Locate the cell with the specified text and output its [X, Y] center coordinate. 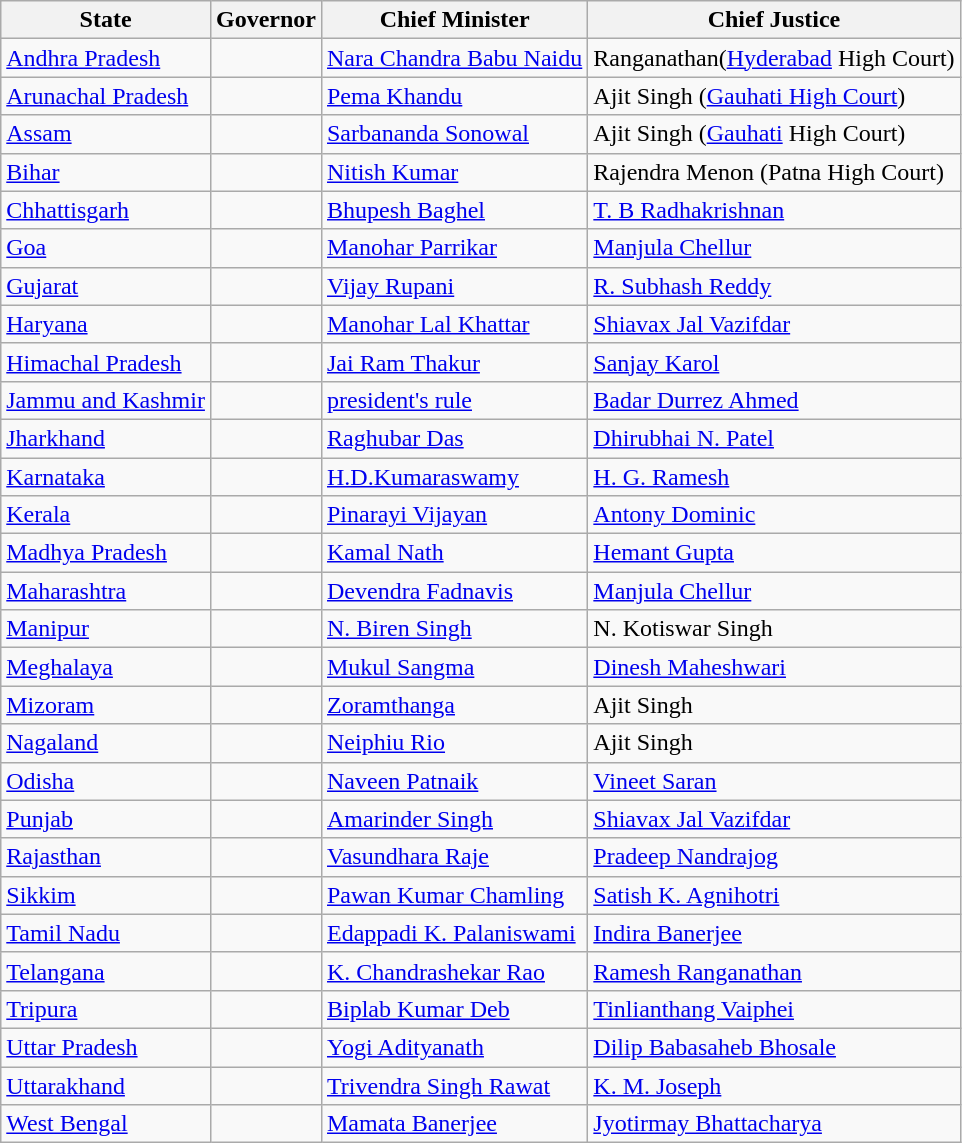
Madhya Pradesh [106, 553]
Rajasthan [106, 857]
Vineet Saran [774, 781]
Sanjay Karol [774, 362]
Dilip Babasaheb Bhosale [774, 1047]
Chhattisgarh [106, 210]
Mamata Banerjee [454, 1124]
Rajendra Menon (Patna High Court) [774, 172]
Uttar Pradesh [106, 1047]
Nara Chandra Babu Naidu [454, 58]
Nagaland [106, 743]
Pema Khandu [454, 96]
Tamil Nadu [106, 933]
Edappadi K. Palaniswami [454, 933]
Neiphiu Rio [454, 743]
K. M. Joseph [774, 1085]
Manipur [106, 629]
Jharkhand [106, 438]
Raghubar Das [454, 438]
Manohar Parrikar [454, 248]
Jammu and Kashmir [106, 400]
Arunachal Pradesh [106, 96]
Mukul Sangma [454, 667]
R. Subhash Reddy [774, 286]
Andhra Pradesh [106, 58]
president's rule [454, 400]
T. B Radhakrishnan [774, 210]
H. G. Ramesh [774, 477]
Kerala [106, 515]
Sarbananda Sonowal [454, 134]
Maharashtra [106, 591]
Sikkim [106, 895]
Antony Dominic [774, 515]
Hemant Gupta [774, 553]
Pradeep Nandrajog [774, 857]
Uttarakhand [106, 1085]
K. Chandrashekar Rao [454, 971]
Dinesh Maheshwari [774, 667]
Pawan Kumar Chamling [454, 895]
Zoramthanga [454, 705]
N. Kotiswar Singh [774, 629]
Haryana [106, 324]
Punjab [106, 819]
Chief Justice [774, 20]
Vijay Rupani [454, 286]
Ramesh Ranganathan [774, 971]
Mizoram [106, 705]
Assam [106, 134]
Trivendra Singh Rawat [454, 1085]
Amarinder Singh [454, 819]
Himachal Pradesh [106, 362]
Kamal Nath [454, 553]
Badar Durrez Ahmed [774, 400]
H.D.Kumaraswamy [454, 477]
West Bengal [106, 1124]
Tinlianthang Vaiphei [774, 1009]
Goa [106, 248]
Devendra Fadnavis [454, 591]
State [106, 20]
Manohar Lal Khattar [454, 324]
Indira Banerjee [774, 933]
Vasundhara Raje [454, 857]
N. Biren Singh [454, 629]
Pinarayi Vijayan [454, 515]
Dhirubhai N. Patel [774, 438]
Jai Ram Thakur [454, 362]
Jyotirmay Bhattacharya [774, 1124]
Tripura [106, 1009]
Nitish Kumar [454, 172]
Yogi Adityanath [454, 1047]
Meghalaya [106, 667]
Karnataka [106, 477]
Biplab Kumar Deb [454, 1009]
Gujarat [106, 286]
Bihar [106, 172]
Satish K. Agnihotri [774, 895]
Bhupesh Baghel [454, 210]
Odisha [106, 781]
Naveen Patnaik [454, 781]
Telangana [106, 971]
Chief Minister [454, 20]
Governor [266, 20]
Ranganathan(Hyderabad High Court) [774, 58]
